For the text-containing cell, return its midpoint in (X, Y) coordinate format. 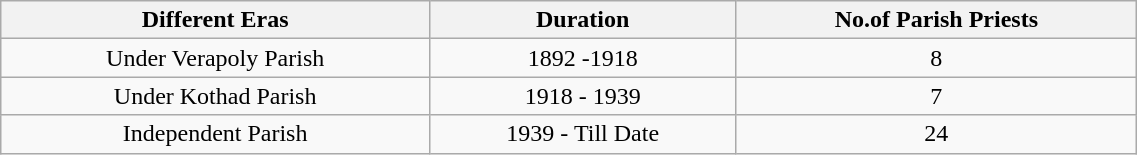
No.of Parish Priests (936, 20)
Different Eras (216, 20)
24 (936, 134)
1892 -1918 (583, 58)
Under Kothad Parish (216, 96)
7 (936, 96)
Under Verapoly Parish (216, 58)
1939 - Till Date (583, 134)
Duration (583, 20)
1918 - 1939 (583, 96)
8 (936, 58)
Independent Parish (216, 134)
